Search for the cell housing the specified text and yield its (x, y) center coordinate. 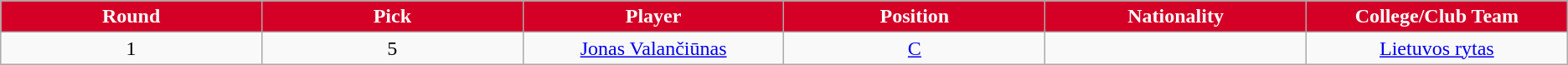
Round (132, 17)
1 (132, 48)
Pick (392, 17)
Player (653, 17)
C (915, 48)
College/Club Team (1436, 17)
5 (392, 48)
Nationality (1176, 17)
Position (915, 17)
Lietuvos rytas (1436, 48)
Jonas Valančiūnas (653, 48)
